Locate the cell with the specified text and output its (x, y) center coordinate. 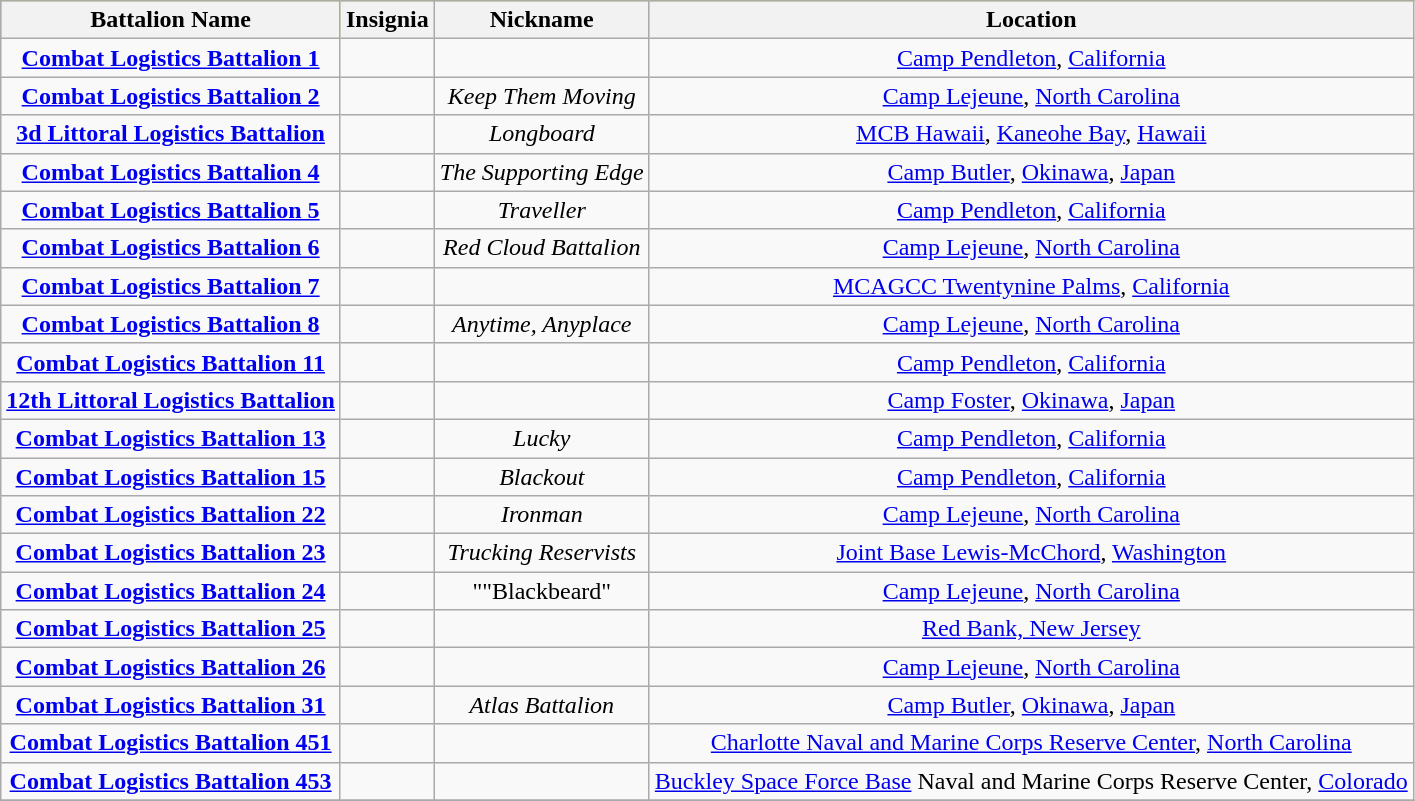
Combat Logistics Battalion 4 (171, 172)
Combat Logistics Battalion 24 (171, 591)
Combat Logistics Battalion 25 (171, 629)
Joint Base Lewis-McChord, Washington (1031, 553)
Camp Foster, Okinawa, Japan (1031, 400)
The Supporting Edge (542, 172)
Location (1031, 20)
Nickname (542, 20)
Combat Logistics Battalion 6 (171, 248)
Red Bank, New Jersey (1031, 629)
3d Littoral Logistics Battalion (171, 134)
Battalion Name (171, 20)
Traveller (542, 210)
Trucking Reservists (542, 553)
Combat Logistics Battalion 1 (171, 58)
Combat Logistics Battalion 8 (171, 324)
Lucky (542, 438)
Combat Logistics Battalion 11 (171, 362)
Ironman (542, 515)
Keep Them Moving (542, 96)
Combat Logistics Battalion 2 (171, 96)
Combat Logistics Battalion 453 (171, 781)
Charlotte Naval and Marine Corps Reserve Center, North Carolina (1031, 743)
Red Cloud Battalion (542, 248)
Combat Logistics Battalion 5 (171, 210)
Combat Logistics Battalion 451 (171, 743)
Longboard (542, 134)
12th Littoral Logistics Battalion (171, 400)
Combat Logistics Battalion 15 (171, 477)
Combat Logistics Battalion 26 (171, 667)
Combat Logistics Battalion 31 (171, 705)
MCAGCC Twentynine Palms, California (1031, 286)
Combat Logistics Battalion 23 (171, 553)
Buckley Space Force Base Naval and Marine Corps Reserve Center, Colorado (1031, 781)
Blackout (542, 477)
MCB Hawaii, Kaneohe Bay, Hawaii (1031, 134)
""Blackbeard" (542, 591)
Combat Logistics Battalion 7 (171, 286)
Atlas Battalion (542, 705)
Insignia (387, 20)
Combat Logistics Battalion 22 (171, 515)
Combat Logistics Battalion 13 (171, 438)
Anytime, Anyplace (542, 324)
